Capture the cell that displays the provided text and extract its [X, Y] central coordinate. 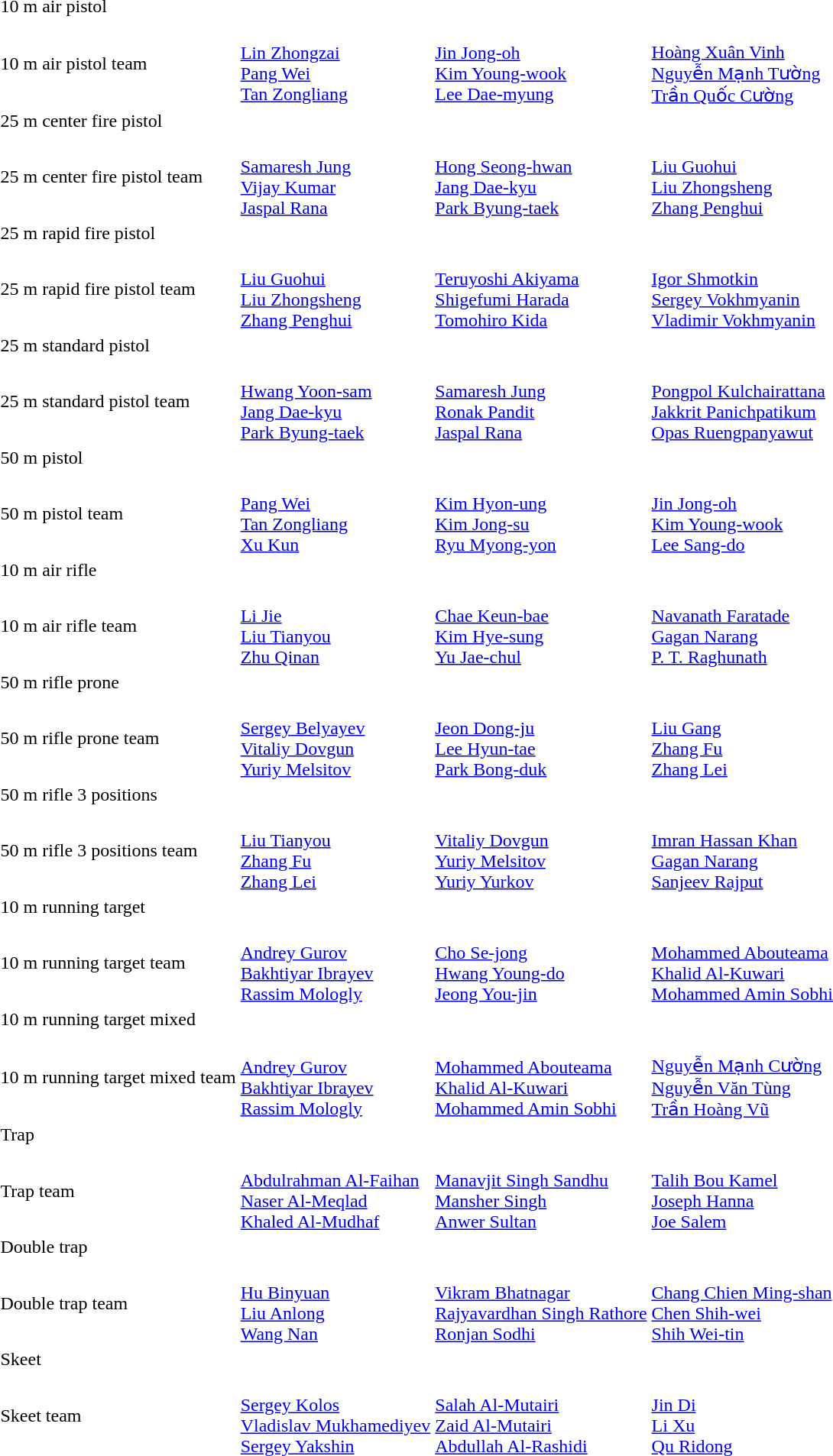
Abdulrahman Al-FaihanNaser Al-MeqladKhaled Al-Mudhaf [335, 1192]
Samaresh JungRonak PanditJaspal Rana [541, 402]
Cho Se-jongHwang Young-doJeong You-jin [541, 963]
Mohammed AbouteamaKhalid Al-KuwariMohammed Amin Sobhi [541, 1077]
Li JieLiu TianyouZhu Qinan [335, 626]
Pang WeiTan ZongliangXu Kun [335, 513]
Hong Seong-hwanJang Dae-kyuPark Byung-taek [541, 177]
Liu TianyouZhang FuZhang Lei [335, 851]
Jin Jong-ohKim Young-wookLee Dae-myung [541, 63]
Vitaliy DovgunYuriy MelsitovYuriy Yurkov [541, 851]
Liu GuohuiLiu ZhongshengZhang Penghui [335, 289]
Teruyoshi AkiyamaShigefumi HaradaTomohiro Kida [541, 289]
Chae Keun-baeKim Hye-sungYu Jae-chul [541, 626]
Kim Hyon-ungKim Jong-suRyu Myong-yon [541, 513]
Hwang Yoon-samJang Dae-kyuPark Byung-taek [335, 402]
Sergey BelyayevVitaliy DovgunYuriy Melsitov [335, 738]
Manavjit Singh SandhuMansher SinghAnwer Sultan [541, 1192]
Samaresh JungVijay KumarJaspal Rana [335, 177]
Hu BinyuanLiu AnlongWang Nan [335, 1303]
Lin ZhongzaiPang WeiTan Zongliang [335, 63]
Vikram BhatnagarRajyavardhan Singh RathoreRonjan Sodhi [541, 1303]
Jeon Dong-juLee Hyun-taePark Bong-duk [541, 738]
